Determine the [x, y] coordinate at the center of the cell enclosing the given text.  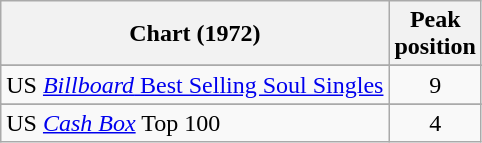
9 [435, 85]
Chart (1972) [195, 34]
US Billboard Best Selling Soul Singles [195, 85]
4 [435, 123]
Peakposition [435, 34]
US Cash Box Top 100 [195, 123]
